For the text-containing cell, return its midpoint in (X, Y) coordinate format. 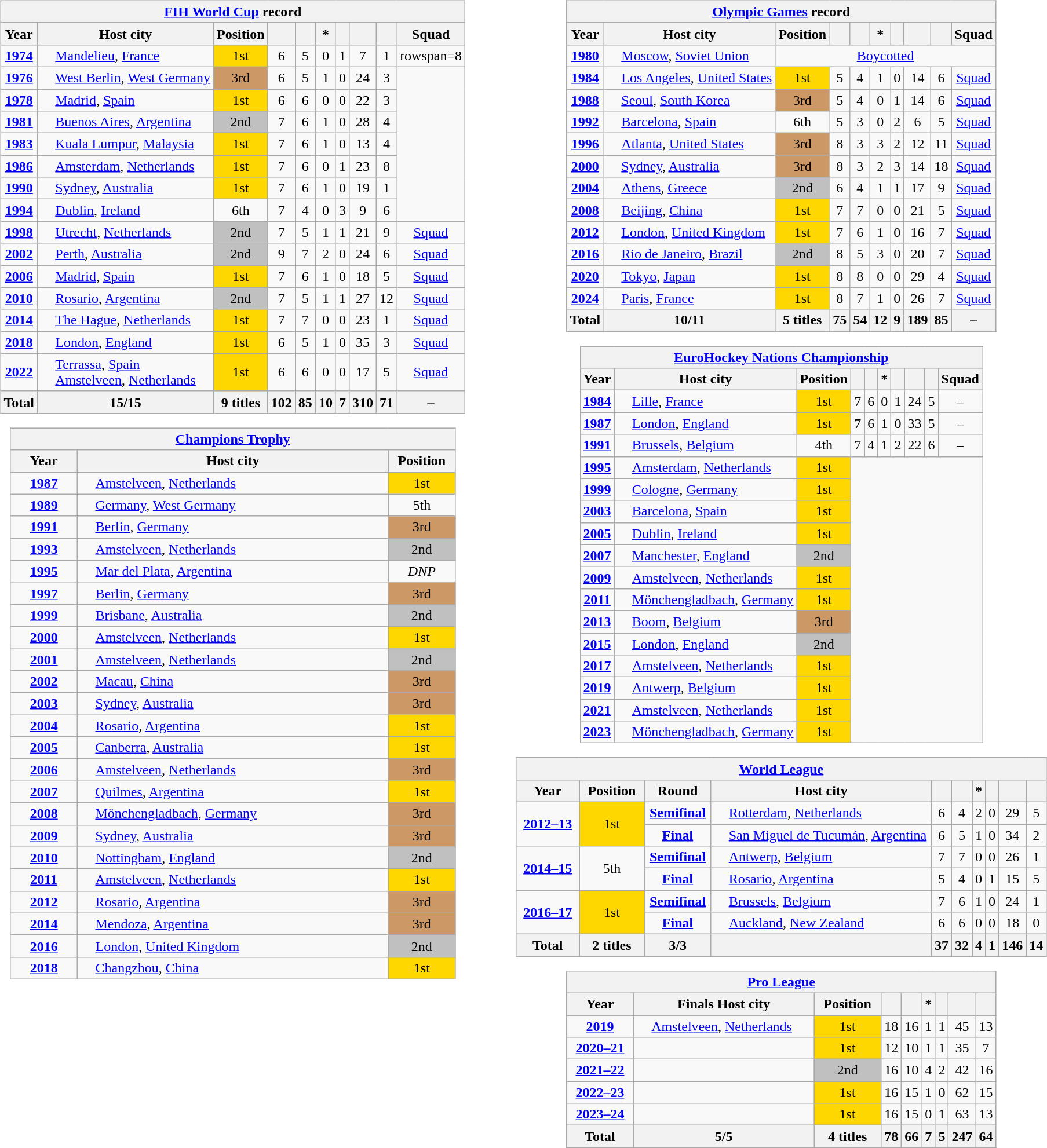
Pro League (781, 982)
20 (918, 254)
1974 (19, 56)
1996 (585, 144)
9 titles (240, 402)
2024 (585, 298)
Cologne, Germany (706, 489)
The Hague, Netherlands (126, 320)
Athens, Greece (690, 188)
West Berlin, West Germany (126, 78)
310 (363, 402)
2012–13 (548, 824)
27 (363, 298)
2021–22 (600, 1070)
Champions Trophy (233, 439)
1990 (19, 188)
2023–24 (600, 1114)
1986 (19, 166)
4 titles (848, 1136)
1988 (585, 100)
10/11 (690, 320)
4th (824, 445)
2023 (597, 732)
Mar del Plata, Argentina (233, 571)
Los Angeles, United States (690, 78)
62 (962, 1092)
1980 (585, 56)
33 (914, 423)
146 (1013, 945)
EuroHockey Nations Championship (781, 357)
1997 (44, 593)
1978 (19, 100)
Canberra, Australia (233, 748)
54 (860, 320)
3/3 (678, 945)
102 (282, 402)
Olympic Games record (781, 12)
15/15 (126, 402)
1989 (44, 505)
2014–15 (548, 868)
1998 (19, 232)
1993 (44, 549)
rowspan=8 (431, 56)
78 (891, 1136)
Lille, France (706, 401)
75 (840, 320)
1981 (19, 122)
World League (781, 769)
45 (962, 1026)
11 (941, 144)
Paris, France (690, 298)
63 (962, 1114)
66 (912, 1136)
Round (678, 791)
Beijing, China (690, 210)
2022–23 (600, 1092)
Perth, Australia (126, 254)
42 (962, 1070)
34 (1013, 835)
Mendoza, Argentina (233, 924)
1994 (19, 210)
Finals Host city (724, 1004)
71 (387, 402)
2021 (597, 710)
189 (918, 320)
2 titles (612, 945)
2015 (597, 644)
Buenos Aires, Argentina (126, 122)
Terrassa, Spain Amstelveen, Netherlands (126, 372)
28 (363, 122)
Seoul, South Korea (690, 100)
5 titles (802, 320)
FIH World Cup record (233, 12)
5/5 (724, 1136)
Auckland, New Zealand (821, 923)
Manchester, England (706, 555)
32 (962, 945)
1983 (19, 144)
Changzhou, China (233, 968)
Rio de Janeiro, Brazil (690, 254)
2017 (597, 666)
Mandelieu, France (126, 56)
Moscow, Soviet Union (690, 56)
64 (986, 1136)
Macau, China (233, 682)
Utrecht, Netherlands (126, 232)
Boom, Belgium (706, 621)
Nottingham, England (233, 858)
Tokyo, Japan (690, 276)
Boycotted (885, 56)
Germany, West Germany (233, 505)
Kuala Lumpur, Malaysia (126, 144)
DNP (422, 571)
37 (941, 945)
Atlanta, United States (690, 144)
2020 (585, 276)
247 (962, 1136)
Brisbane, Australia (233, 615)
2016–17 (548, 912)
San Miguel de Tucumán, Argentina (821, 835)
Rotterdam, Netherlands (821, 813)
19 (363, 188)
2013 (597, 621)
Quilmes, Argentina (233, 792)
2020–21 (600, 1048)
1976 (19, 78)
2001 (44, 660)
2022 (19, 372)
1992 (585, 122)
